Extract the (x, y) coordinate from the center of the cell holding the provided text.  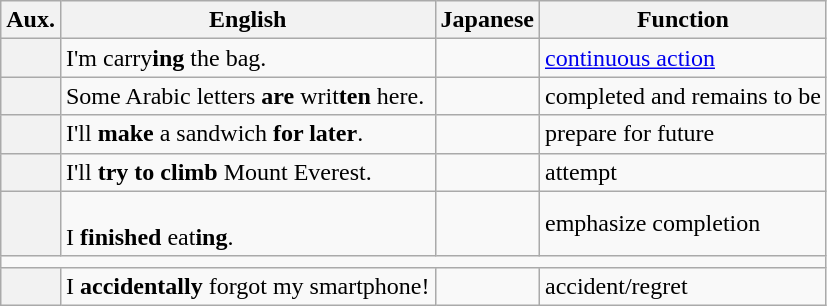
I accidentally forgot my smartphone! (248, 286)
English (248, 20)
Japanese (487, 20)
Aux. (31, 20)
prepare for future (682, 134)
I'll try to climb Mount Everest. (248, 172)
attempt (682, 172)
continuous action (682, 58)
Function (682, 20)
I finished eating. (248, 224)
emphasize completion (682, 224)
completed and remains to be (682, 96)
I'm carrying the bag. (248, 58)
I'll make a sandwich for later. (248, 134)
accident/regret (682, 286)
Some Arabic letters are written here. (248, 96)
